Search for the cell housing the specified text and yield its [X, Y] center coordinate. 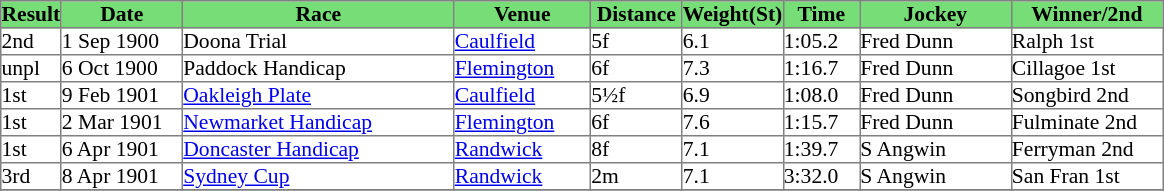
7.3 [732, 68]
6.1 [732, 42]
2nd [31, 42]
6 Oct 1900 [122, 68]
Winner/2nd [1087, 14]
7.6 [732, 122]
8f [637, 150]
5½f [637, 96]
Songbird 2nd [1087, 96]
Distance [637, 14]
San Fran 1st [1087, 176]
Sydney Cup [319, 176]
Jockey [936, 14]
5f [637, 42]
2 Mar 1901 [122, 122]
3rd [31, 176]
8 Apr 1901 [122, 176]
1:08.0 [821, 96]
Date [122, 14]
Time [821, 14]
Doncaster Handicap [319, 150]
1:39.7 [821, 150]
Result [31, 14]
6 Apr 1901 [122, 150]
1:16.7 [821, 68]
Weight(St) [732, 14]
2m [637, 176]
Fulminate 2nd [1087, 122]
1 Sep 1900 [122, 42]
1:15.7 [821, 122]
Venue [522, 14]
Newmarket Handicap [319, 122]
Paddock Handicap [319, 68]
Ralph 1st [1087, 42]
6.9 [732, 96]
unpl [31, 68]
Race [319, 14]
Oakleigh Plate [319, 96]
Cillagoe 1st [1087, 68]
Ferryman 2nd [1087, 150]
Doona Trial [319, 42]
1:05.2 [821, 42]
9 Feb 1901 [122, 96]
3:32.0 [821, 176]
